Extract the [x, y] coordinate from the center of the cell holding the provided text.  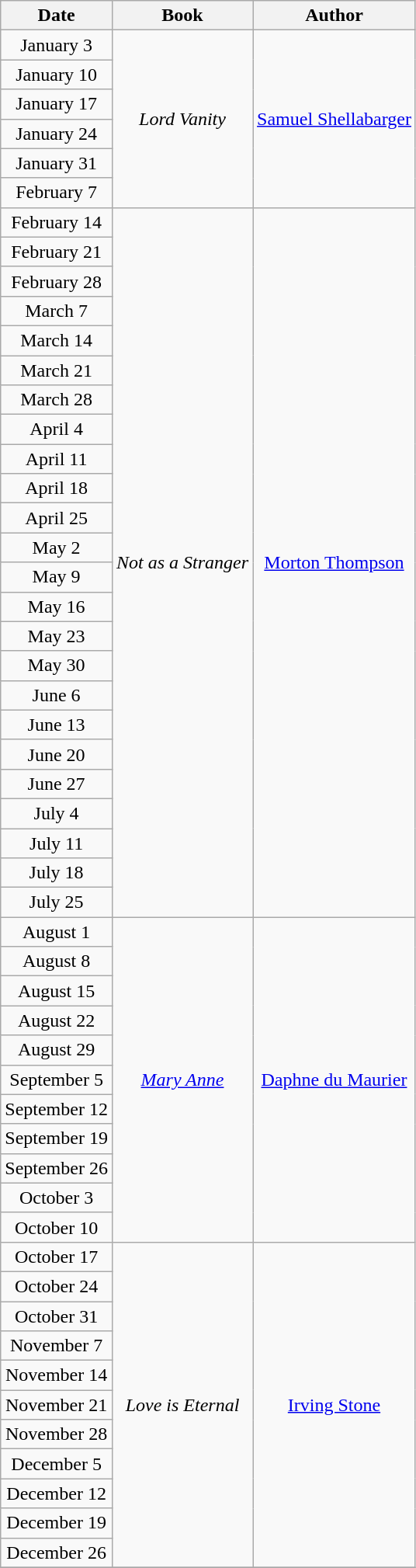
April 11 [57, 459]
August 29 [57, 1050]
January 31 [57, 163]
November 28 [57, 1434]
November 14 [57, 1375]
May 9 [57, 577]
Author [335, 16]
July 18 [57, 873]
May 16 [57, 607]
September 19 [57, 1139]
September 12 [57, 1109]
February 7 [57, 193]
December 19 [57, 1523]
April 18 [57, 488]
June 6 [57, 695]
December 26 [57, 1552]
May 2 [57, 548]
January 10 [57, 75]
February 28 [57, 281]
November 21 [57, 1405]
October 24 [57, 1286]
July 11 [57, 843]
April 25 [57, 518]
May 30 [57, 666]
February 21 [57, 252]
August 8 [57, 961]
January 17 [57, 104]
January 3 [57, 45]
January 24 [57, 134]
October 3 [57, 1198]
March 14 [57, 340]
February 14 [57, 222]
October 31 [57, 1316]
December 12 [57, 1493]
Daphne du Maurier [335, 1080]
June 27 [57, 784]
Irving Stone [335, 1404]
November 7 [57, 1346]
July 25 [57, 902]
April 4 [57, 429]
August 1 [57, 932]
June 20 [57, 754]
August 22 [57, 1020]
August 15 [57, 991]
September 26 [57, 1168]
Mary Anne [182, 1080]
October 10 [57, 1227]
May 23 [57, 636]
December 5 [57, 1464]
Samuel Shellabarger [335, 119]
Morton Thompson [335, 562]
July 4 [57, 813]
Date [57, 16]
September 5 [57, 1080]
Lord Vanity [182, 119]
March 7 [57, 311]
Book [182, 16]
March 28 [57, 400]
March 21 [57, 370]
June 13 [57, 725]
Not as a Stranger [182, 562]
October 17 [57, 1257]
Love is Eternal [182, 1404]
